Search for the cell housing the specified text and yield its (X, Y) center coordinate. 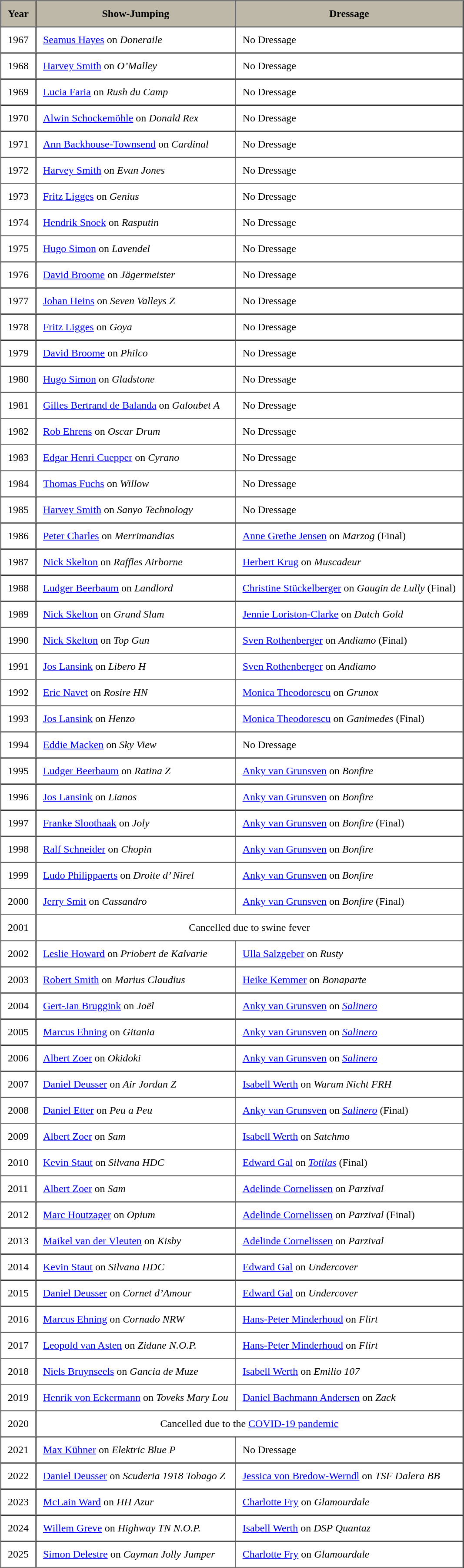
Max Kühner on Elektric Blue P (136, 1450)
1986 (18, 536)
1990 (18, 641)
1982 (18, 432)
Nick Skelton on Top Gun (136, 641)
Jessica von Bredow-Werndl on TSF Dalera BB (349, 1476)
David Broome on Jägermeister (136, 275)
Leopold van Asten on Zidane N.O.P. (136, 1346)
1997 (18, 823)
Marcus Ehning on Cornado NRW (136, 1320)
1993 (18, 719)
David Broome on Philco (136, 353)
Sven Rothenberger on Andiamo (349, 667)
1994 (18, 745)
Henrik von Eckermann on Toveks Mary Lou (136, 1398)
2000 (18, 902)
Hugo Simon on Gladstone (136, 379)
Monica Theodorescu on Grunox (349, 693)
Cancelled due to swine fever (249, 928)
Daniel Bachmann Andersen on Zack (349, 1398)
1974 (18, 223)
Franke Sloothaak on Joly (136, 823)
Ann Backhouse-Townsend on Cardinal (136, 144)
1980 (18, 379)
Daniel Deusser on Scuderia 1918 Tobago Z (136, 1476)
Sven Rothenberger on Andiamo (Final) (349, 641)
1971 (18, 144)
Alwin Schockemöhle on Donald Rex (136, 118)
1991 (18, 667)
Lucia Faria on Rush du Camp (136, 92)
Dressage (349, 14)
Isabell Werth on Satchmo (349, 1137)
Thomas Fuchs on Willow (136, 484)
Seamus Hayes on Doneraile (136, 40)
Rob Ehrens on Oscar Drum (136, 432)
1996 (18, 797)
Harvey Smith on O’Malley (136, 66)
Johan Heins on Seven Valleys Z (136, 301)
Jos Lansink on Libero H (136, 667)
Ludger Beerbaum on Landlord (136, 588)
1985 (18, 510)
1987 (18, 562)
1976 (18, 275)
2001 (18, 928)
Ulla Salzgeber on Rusty (349, 954)
2025 (18, 1555)
Hugo Simon on Lavendel (136, 249)
2004 (18, 1006)
Nick Skelton on Raffles Airborne (136, 562)
2012 (18, 1215)
Isabell Werth on Emilio 107 (349, 1372)
Leslie Howard on Priobert de Kalvarie (136, 954)
Gilles Bertrand de Balanda on Galoubet A (136, 406)
2002 (18, 954)
McLain Ward on HH Azur (136, 1502)
1988 (18, 588)
Niels Bruynseels on Gancia de Muze (136, 1372)
2005 (18, 1032)
2007 (18, 1085)
2003 (18, 980)
Marcus Ehning on Gitania (136, 1032)
1995 (18, 771)
Albert Zoer on Okidoki (136, 1058)
2014 (18, 1267)
Eddie Macken on Sky View (136, 745)
1992 (18, 693)
Anky van Grunsven on Salinero (Final) (349, 1111)
Nick Skelton on Grand Slam (136, 614)
1978 (18, 327)
2015 (18, 1293)
1983 (18, 458)
Edgar Henri Cuepper on Cyrano (136, 458)
Herbert Krug on Muscadeur (349, 562)
Show-Jumping (136, 14)
Harvey Smith on Evan Jones (136, 171)
Jos Lansink on Lianos (136, 797)
Jerry Smit on Cassandro (136, 902)
2018 (18, 1372)
1972 (18, 171)
2019 (18, 1398)
Jennie Loriston-Clarke on Dutch Gold (349, 614)
Daniel Deusser on Cornet d’Amour (136, 1293)
Ralf Schneider on Chopin (136, 849)
1975 (18, 249)
2024 (18, 1528)
Jos Lansink on Henzo (136, 719)
Harvey Smith on Sanyo Technology (136, 510)
Peter Charles on Merrimandias (136, 536)
2013 (18, 1241)
2006 (18, 1058)
2017 (18, 1346)
1999 (18, 876)
Daniel Etter on Peu a Peu (136, 1111)
Hendrik Snoek on Rasputin (136, 223)
1984 (18, 484)
1968 (18, 66)
Heike Kemmer on Bonaparte (349, 980)
1998 (18, 849)
2009 (18, 1137)
Robert Smith on Marius Claudius (136, 980)
Isabell Werth on DSP Quantaz (349, 1528)
1981 (18, 406)
Year (18, 14)
2022 (18, 1476)
2011 (18, 1189)
Marc Houtzager on Opium (136, 1215)
1979 (18, 353)
1989 (18, 614)
2021 (18, 1450)
2008 (18, 1111)
Willem Greve on Highway TN N.O.P. (136, 1528)
Maikel van der Vleuten on Kisby (136, 1241)
1970 (18, 118)
Fritz Ligges on Genius (136, 197)
Daniel Deusser on Air Jordan Z (136, 1085)
Monica Theodorescu on Ganimedes (Final) (349, 719)
1977 (18, 301)
Ludger Beerbaum on Ratina Z (136, 771)
Eric Navet on Rosire HN (136, 693)
2016 (18, 1320)
2010 (18, 1163)
2020 (18, 1424)
Adelinde Cornelissen on Parzival (Final) (349, 1215)
Ludo Philippaerts on Droite d’ Nirel (136, 876)
1973 (18, 197)
1969 (18, 92)
2023 (18, 1502)
Simon Delestre on Cayman Jolly Jumper (136, 1555)
Christine Stückelberger on Gaugin de Lully (Final) (349, 588)
Isabell Werth on Warum Nicht FRH (349, 1085)
1967 (18, 40)
Gert-Jan Bruggink on Joël (136, 1006)
Cancelled due to the COVID-19 pandemic (249, 1424)
Edward Gal on Totilas (Final) (349, 1163)
Anne Grethe Jensen on Marzog (Final) (349, 536)
Fritz Ligges on Goya (136, 327)
